Output the [x, y] coordinate of the center of the cell containing the given text.  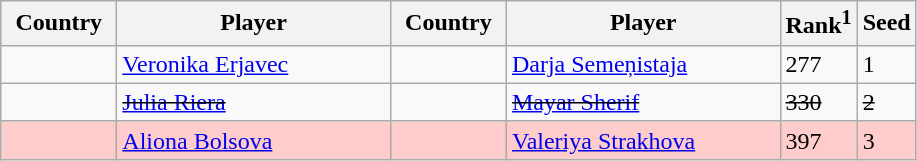
Mayar Sherif [643, 102]
3 [886, 140]
Seed [886, 24]
1 [886, 64]
330 [818, 102]
Veronika Erjavec [254, 64]
Rank1 [818, 24]
Julia Riera [254, 102]
277 [818, 64]
Darja Semeņistaja [643, 64]
Aliona Bolsova [254, 140]
397 [818, 140]
2 [886, 102]
Valeriya Strakhova [643, 140]
